Detect which cell encompasses the target text, then output its (x, y) center coordinate. 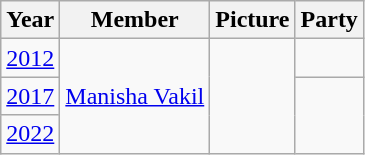
2012 (30, 58)
2022 (30, 134)
2017 (30, 96)
Party (329, 20)
Year (30, 20)
Member (135, 20)
Manisha Vakil (135, 96)
Picture (252, 20)
